Capture the cell that displays the provided text and extract its [X, Y] central coordinate. 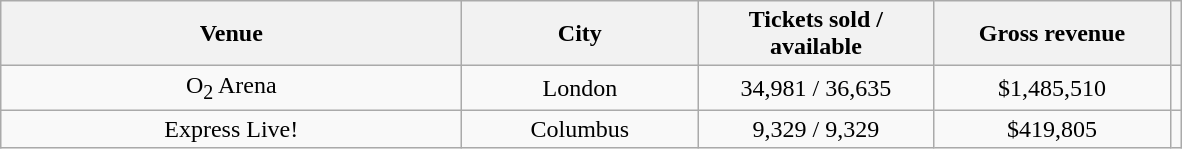
O2 Arena [232, 88]
$419,805 [1052, 129]
Tickets sold / available [816, 34]
Venue [232, 34]
Express Live! [232, 129]
Columbus [580, 129]
City [580, 34]
9,329 / 9,329 [816, 129]
Gross revenue [1052, 34]
$1,485,510 [1052, 88]
34,981 / 36,635 [816, 88]
London [580, 88]
